Detect which cell encompasses the target text, then output its [X, Y] center coordinate. 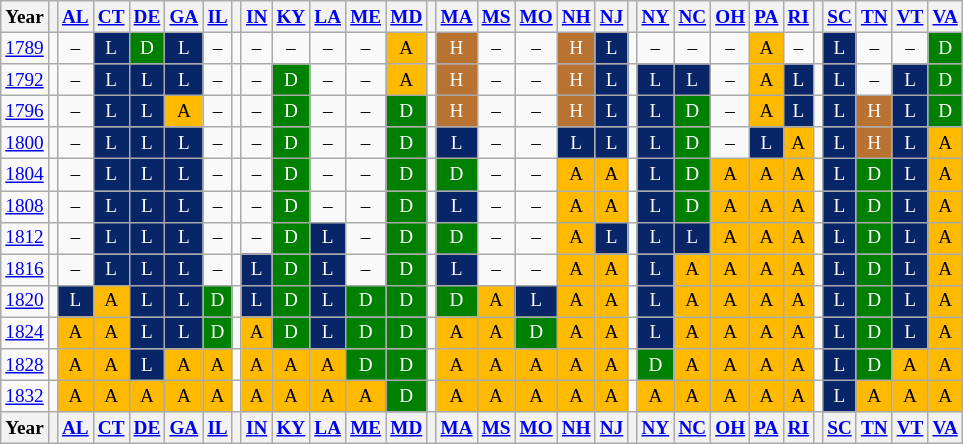
1812 [25, 238]
1820 [25, 301]
1816 [25, 270]
1796 [25, 111]
1808 [25, 206]
1789 [25, 48]
1800 [25, 143]
1824 [25, 333]
1804 [25, 175]
1828 [25, 365]
1832 [25, 396]
1792 [25, 80]
